Provide the [x, y] coordinate of the cell's center where the given text is located.  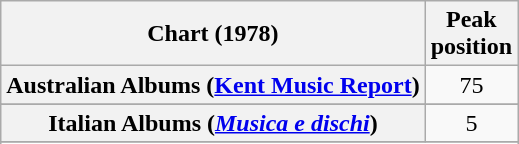
5 [471, 123]
Chart (1978) [213, 34]
Italian Albums (Musica e dischi) [213, 123]
75 [471, 85]
Australian Albums (Kent Music Report) [213, 85]
Peakposition [471, 34]
